From the cell containing the given text, extract its center point as [X, Y] coordinate. 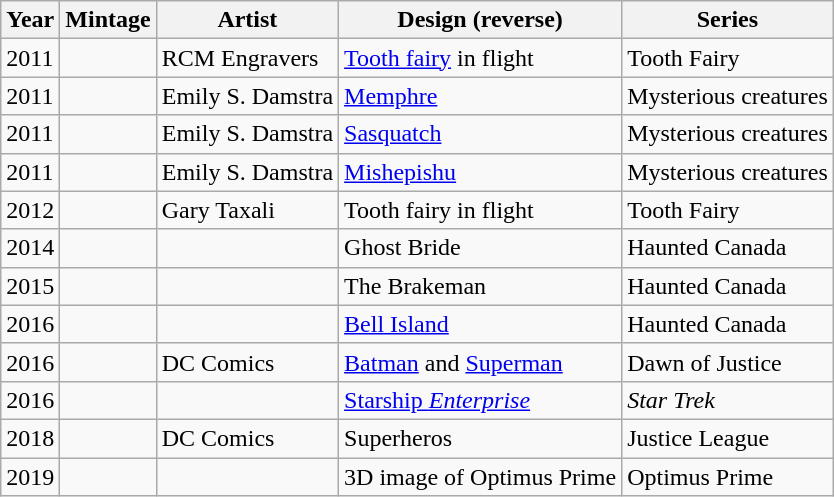
Bell Island [480, 324]
Dawn of Justice [728, 362]
Star Trek [728, 400]
3D image of Optimus Prime [480, 477]
Mintage [108, 20]
Year [30, 20]
Superheros [480, 438]
Ghost Bride [480, 248]
Optimus Prime [728, 477]
2018 [30, 438]
2014 [30, 248]
Design (reverse) [480, 20]
Sasquatch [480, 134]
2012 [30, 210]
The Brakeman [480, 286]
2015 [30, 286]
RCM Engravers [247, 58]
Series [728, 20]
Artist [247, 20]
Mishepishu [480, 172]
Memphre [480, 96]
2019 [30, 477]
Gary Taxali [247, 210]
Batman and Superman [480, 362]
Justice League [728, 438]
Starship Enterprise [480, 400]
